For the text-containing cell, return its midpoint in (x, y) coordinate format. 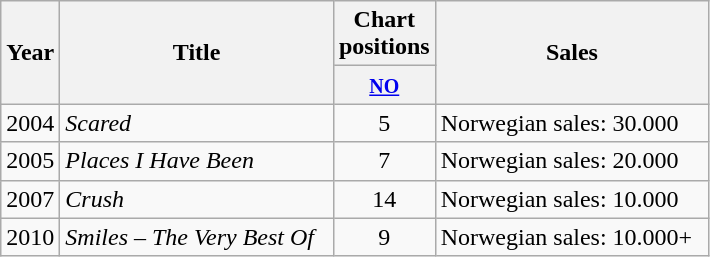
2005 (30, 161)
Places I Have Been (197, 161)
Chart positions (384, 34)
NO (384, 85)
Smiles – The Very Best Of (197, 237)
5 (384, 123)
Title (197, 52)
Norwegian sales: 10.000 (572, 199)
2010 (30, 237)
7 (384, 161)
14 (384, 199)
9 (384, 237)
Crush (197, 199)
Scared (197, 123)
2007 (30, 199)
Norwegian sales: 20.000 (572, 161)
Norwegian sales: 30.000 (572, 123)
Sales (572, 52)
Norwegian sales: 10.000+ (572, 237)
Year (30, 52)
2004 (30, 123)
